Pinpoint the cell where the given text exists, returning its [x, y] midpoint coordinate. 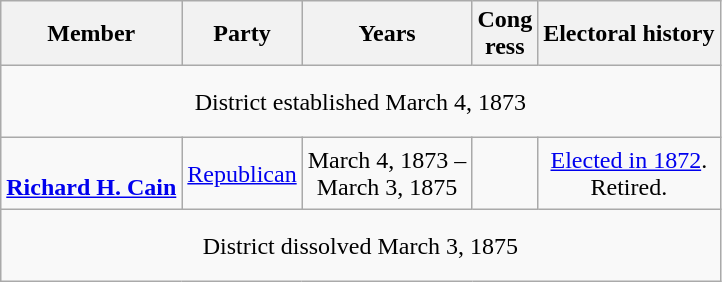
Years [387, 34]
Member [92, 34]
Elected in 1872.Retired. [629, 174]
District established March 4, 1873 [360, 102]
Congress [505, 34]
March 4, 1873 –March 3, 1875 [387, 174]
Republican [242, 174]
Richard H. Cain [92, 174]
Party [242, 34]
Electoral history [629, 34]
District dissolved March 3, 1875 [360, 246]
